Pinpoint the cell where the given text exists, returning its (x, y) midpoint coordinate. 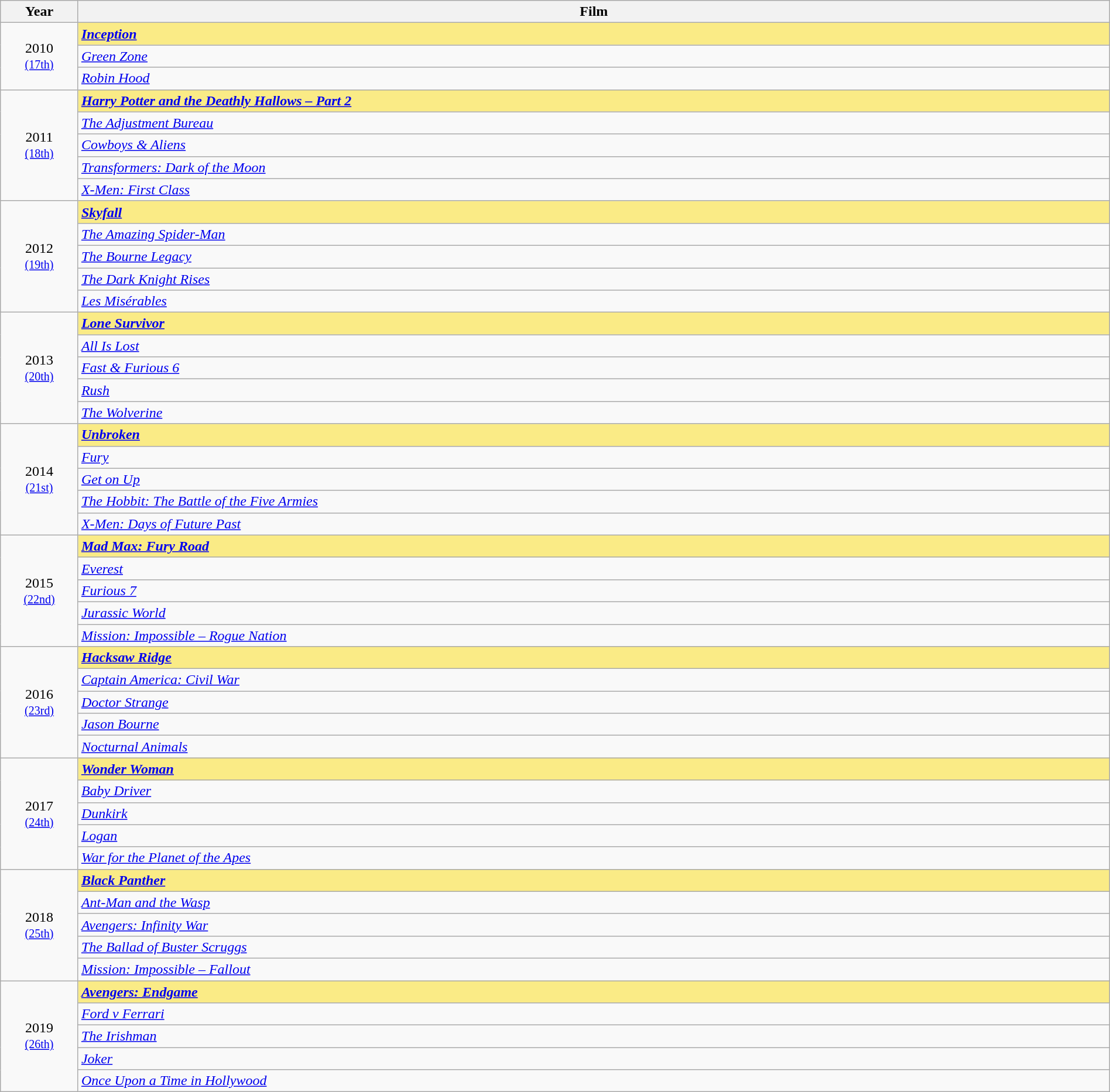
All Is Lost (594, 346)
Harry Potter and the Deathly Hallows – Part 2 (594, 101)
Year (40, 12)
Inception (594, 34)
Ford v Ferrari (594, 1014)
Jurassic World (594, 613)
X-Men: First Class (594, 190)
2016(23rd) (40, 702)
Skyfall (594, 212)
2014(21st) (40, 479)
Get on Up (594, 479)
War for the Planet of the Apes (594, 858)
Cowboys & Aliens (594, 145)
Doctor Strange (594, 702)
Baby Driver (594, 791)
Once Upon a Time in Hollywood (594, 1081)
2012(19th) (40, 256)
Logan (594, 836)
2018(25th) (40, 925)
Lone Survivor (594, 324)
Jason Bourne (594, 724)
Fury (594, 457)
2019(26th) (40, 1036)
The Ballad of Buster Scruggs (594, 947)
The Irishman (594, 1036)
The Amazing Spider-Man (594, 234)
Ant-Man and the Wasp (594, 902)
2013(20th) (40, 368)
Hacksaw Ridge (594, 658)
Dunkirk (594, 813)
Wonder Woman (594, 769)
The Wolverine (594, 413)
Captain America: Civil War (594, 680)
The Adjustment Bureau (594, 123)
Transformers: Dark of the Moon (594, 167)
Mission: Impossible – Fallout (594, 969)
The Dark Knight Rises (594, 279)
Avengers: Infinity War (594, 925)
Film (594, 12)
Rush (594, 390)
2011(18th) (40, 145)
Black Panther (594, 880)
2017(24th) (40, 813)
Avengers: Endgame (594, 992)
Fast & Furious 6 (594, 368)
X-Men: Days of Future Past (594, 524)
Les Misérables (594, 301)
Nocturnal Animals (594, 747)
Unbroken (594, 435)
The Bourne Legacy (594, 256)
2015(22nd) (40, 590)
Mission: Impossible – Rogue Nation (594, 635)
The Hobbit: The Battle of the Five Armies (594, 502)
Green Zone (594, 56)
2010(17th) (40, 56)
Joker (594, 1059)
Mad Max: Fury Road (594, 546)
Robin Hood (594, 78)
Everest (594, 568)
Furious 7 (594, 590)
